Return the [X, Y] coordinate for the center point of the cell that contains the specified text.  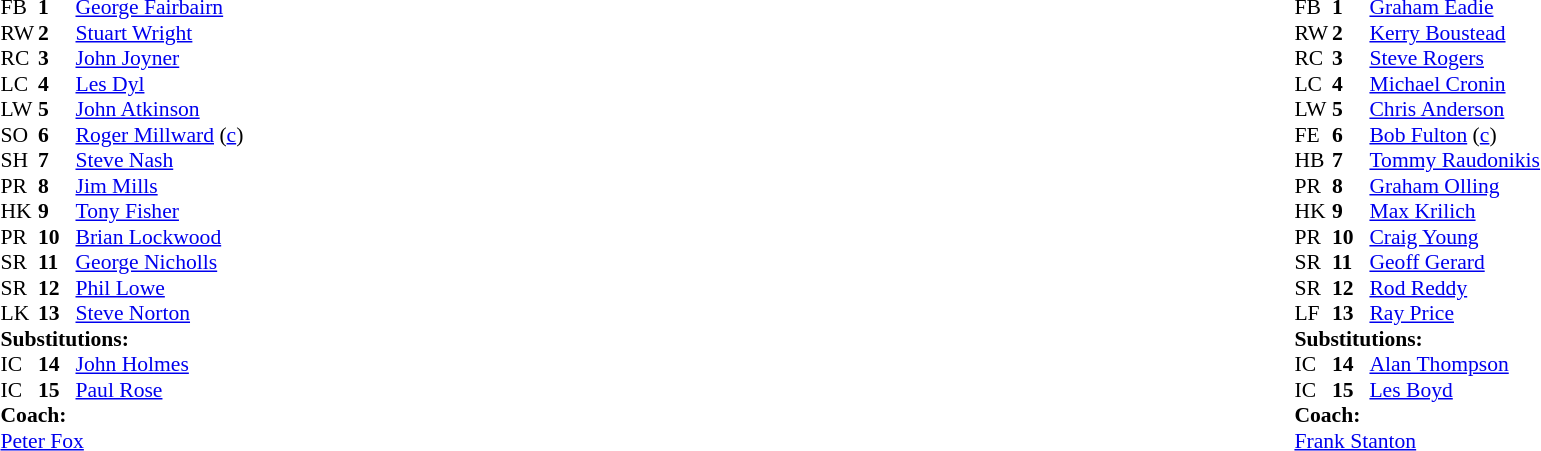
John Holmes [160, 365]
Tommy Raudonikis [1454, 161]
Les Dyl [160, 84]
Tony Fisher [160, 211]
Brian Lockwood [160, 237]
LK [19, 313]
Phil Lowe [160, 288]
SH [19, 161]
Les Boyd [1454, 390]
Chris Anderson [1454, 109]
LF [1313, 313]
Jim Mills [160, 186]
John Joyner [160, 59]
Roger Millward (c) [160, 135]
Rod Reddy [1454, 288]
SO [19, 135]
Craig Young [1454, 237]
Geoff Gerard [1454, 263]
Alan Thompson [1454, 365]
Kerry Boustead [1454, 33]
FE [1313, 135]
Paul Rose [160, 390]
Graham Olling [1454, 186]
Stuart Wright [160, 33]
John Atkinson [160, 109]
Max Krilich [1454, 211]
Steve Norton [160, 313]
HB [1313, 161]
Steve Rogers [1454, 59]
Ray Price [1454, 313]
Michael Cronin [1454, 84]
Bob Fulton (c) [1454, 135]
Steve Nash [160, 161]
George Nicholls [160, 263]
